For the text-containing cell, return its midpoint in (X, Y) coordinate format. 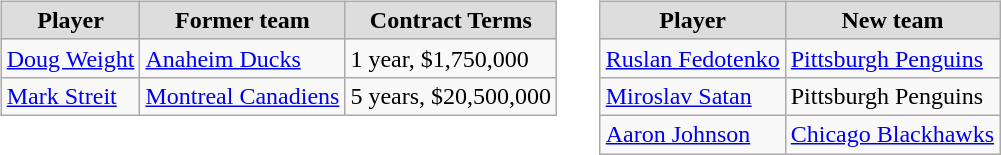
Anaheim Ducks (242, 58)
New team (892, 20)
Contract Terms (451, 20)
Aaron Johnson (692, 134)
Chicago Blackhawks (892, 134)
1 year, $1,750,000 (451, 58)
Montreal Canadiens (242, 96)
Former team (242, 20)
Doug Weight (70, 58)
Ruslan Fedotenko (692, 58)
Miroslav Satan (692, 96)
Mark Streit (70, 96)
5 years, $20,500,000 (451, 96)
